Pinpoint the cell where the given text exists, returning its [x, y] midpoint coordinate. 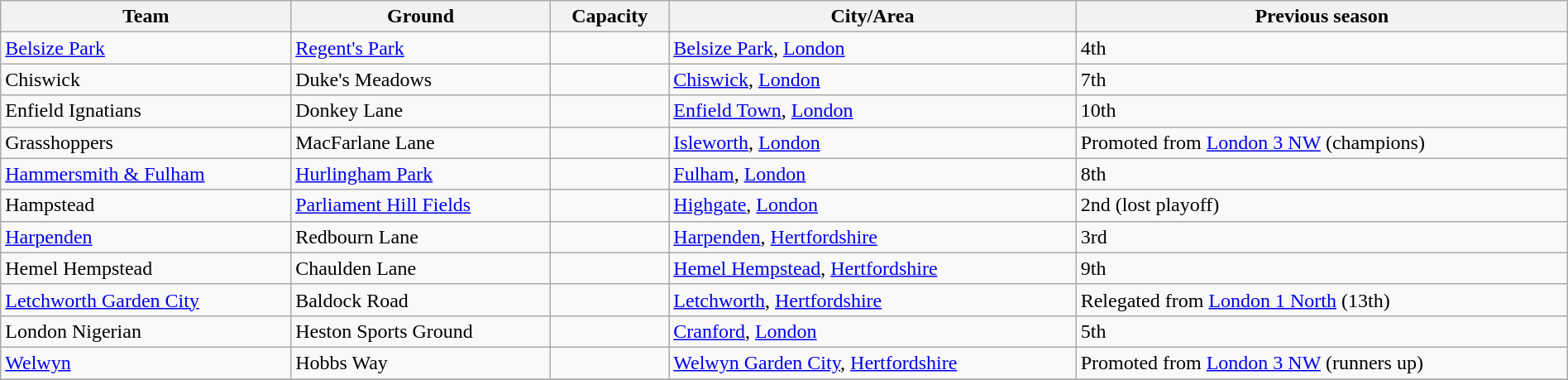
Team [146, 17]
Ground [421, 17]
Relegated from London 1 North (13th) [1322, 300]
Highgate, London [872, 205]
Promoted from London 3 NW (champions) [1322, 142]
Parliament Hill Fields [421, 205]
Letchworth, Hertfordshire [872, 300]
Chiswick, London [872, 79]
Capacity [610, 17]
Hammersmith & Fulham [146, 174]
Welwyn Garden City, Hertfordshire [872, 363]
2nd (lost playoff) [1322, 205]
Grasshoppers [146, 142]
10th [1322, 111]
Redbourn Lane [421, 237]
Chiswick [146, 79]
7th [1322, 79]
London Nigerian [146, 331]
Letchworth Garden City [146, 300]
Belsize Park [146, 48]
Donkey Lane [421, 111]
Enfield Town, London [872, 111]
Regent's Park [421, 48]
Duke's Meadows [421, 79]
Chaulden Lane [421, 268]
Fulham, London [872, 174]
City/Area [872, 17]
Hobbs Way [421, 363]
Hampstead [146, 205]
Baldock Road [421, 300]
Isleworth, London [872, 142]
Hemel Hempstead [146, 268]
Promoted from London 3 NW (runners up) [1322, 363]
Previous season [1322, 17]
Harpenden [146, 237]
Heston Sports Ground [421, 331]
Belsize Park, London [872, 48]
Hemel Hempstead, Hertfordshire [872, 268]
3rd [1322, 237]
Hurlingham Park [421, 174]
4th [1322, 48]
MacFarlane Lane [421, 142]
Cranford, London [872, 331]
Harpenden, Hertfordshire [872, 237]
5th [1322, 331]
Welwyn [146, 363]
Enfield Ignatians [146, 111]
9th [1322, 268]
8th [1322, 174]
